Find where the given text appears and provide that cell's center as [X, Y] coordinate. 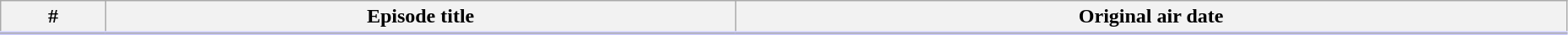
Episode title [420, 17]
Original air date [1150, 17]
# [53, 17]
